Locate the cell with the specified text and output its (x, y) center coordinate. 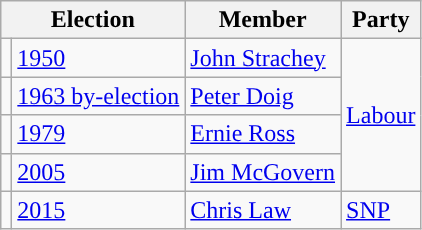
1963 by-election (98, 96)
John Strachey (263, 58)
Election (93, 20)
1979 (98, 134)
1950 (98, 58)
SNP (381, 210)
2015 (98, 210)
Jim McGovern (263, 172)
Chris Law (263, 210)
Member (263, 20)
Labour (381, 115)
Peter Doig (263, 96)
2005 (98, 172)
Party (381, 20)
Ernie Ross (263, 134)
